Output the [X, Y] coordinate of the center of the cell containing the given text.  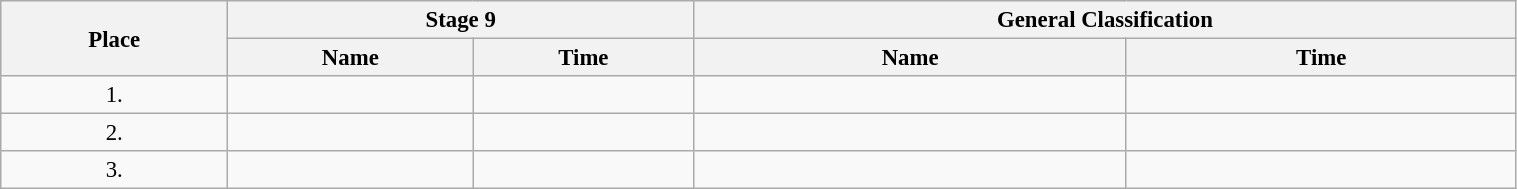
General Classification [1105, 20]
1. [114, 95]
2. [114, 133]
Stage 9 [461, 20]
Place [114, 38]
3. [114, 170]
